Scan for the cell matching the given text and deliver its (x, y) coordinate at center. 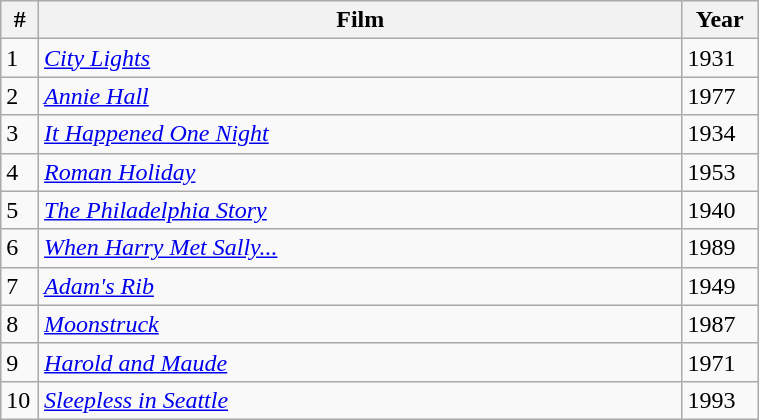
Moonstruck (360, 324)
1940 (720, 210)
10 (20, 400)
1971 (720, 362)
1949 (720, 286)
8 (20, 324)
7 (20, 286)
# (20, 20)
Year (720, 20)
When Harry Met Sally... (360, 248)
Adam's Rib (360, 286)
1934 (720, 134)
Sleepless in Seattle (360, 400)
3 (20, 134)
City Lights (360, 58)
1987 (720, 324)
1977 (720, 96)
1 (20, 58)
2 (20, 96)
It Happened One Night (360, 134)
5 (20, 210)
6 (20, 248)
9 (20, 362)
4 (20, 172)
Harold and Maude (360, 362)
1931 (720, 58)
The Philadelphia Story (360, 210)
Annie Hall (360, 96)
Roman Holiday (360, 172)
Film (360, 20)
1989 (720, 248)
1993 (720, 400)
1953 (720, 172)
